Scan for the cell matching the given text and deliver its [X, Y] coordinate at center. 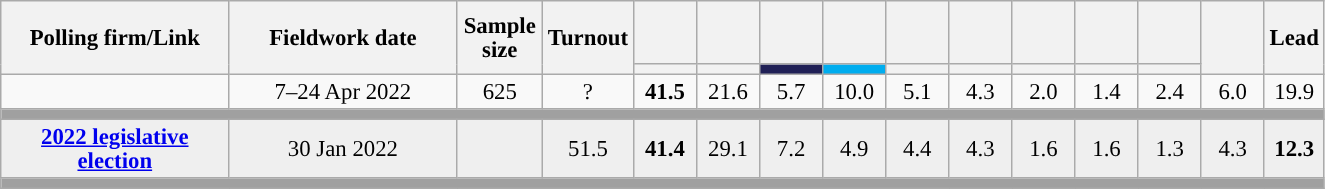
7.2 [792, 150]
2.0 [1044, 92]
Fieldwork date [343, 38]
2022 legislative election [115, 150]
625 [500, 92]
6.0 [1232, 92]
29.1 [728, 150]
1.4 [1106, 92]
5.1 [918, 92]
12.3 [1294, 150]
4.4 [918, 150]
21.6 [728, 92]
7–24 Apr 2022 [343, 92]
10.0 [854, 92]
51.5 [588, 150]
Sample size [500, 38]
5.7 [792, 92]
41.5 [664, 92]
Lead [1294, 38]
41.4 [664, 150]
1.3 [1170, 150]
4.9 [854, 150]
Polling firm/Link [115, 38]
? [588, 92]
Turnout [588, 38]
19.9 [1294, 92]
2.4 [1170, 92]
30 Jan 2022 [343, 150]
